Identify which cell holds the provided text, then report its [X, Y] central coordinate. 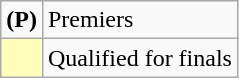
(P) [22, 20]
Qualified for finals [140, 58]
Premiers [140, 20]
